Capture the cell that displays the provided text and extract its [X, Y] central coordinate. 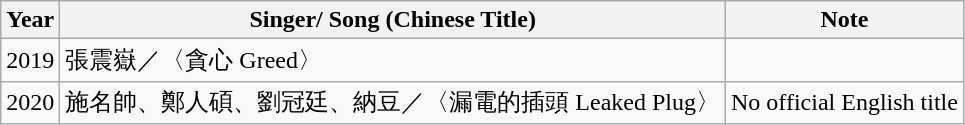
2020 [30, 102]
Year [30, 20]
Note [845, 20]
Singer/ Song (Chinese Title) [393, 20]
施名帥、鄭人碩、劉冠廷、納豆／〈漏電的插頭 Leaked Plug〉 [393, 102]
2019 [30, 60]
張震嶽／〈貪心 Greed〉 [393, 60]
No official English title [845, 102]
